For the text-containing cell, return its midpoint in (x, y) coordinate format. 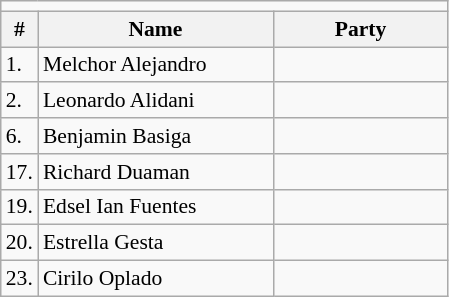
6. (20, 136)
Estrella Gesta (156, 243)
Melchor Alejandro (156, 65)
Benjamin Basiga (156, 136)
# (20, 29)
2. (20, 101)
20. (20, 243)
23. (20, 279)
1. (20, 65)
Edsel Ian Fuentes (156, 207)
Party (360, 29)
Richard Duaman (156, 172)
17. (20, 172)
Cirilo Oplado (156, 279)
Leonardo Alidani (156, 101)
Name (156, 29)
19. (20, 207)
